Find where the given text appears and provide that cell's center as (X, Y) coordinate. 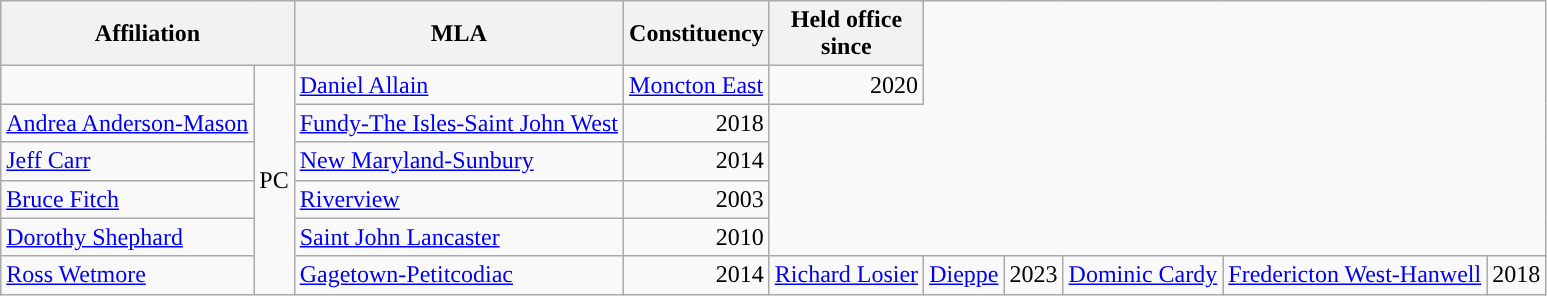
Saint John Lancaster (458, 237)
Ross Wetmore (128, 275)
Dieppe (964, 275)
Moncton East (697, 85)
Daniel Allain (458, 85)
MLA (458, 34)
2003 (697, 199)
Affiliation (148, 34)
Dominic Cardy (1143, 275)
New Maryland-Sunbury (458, 161)
Fundy-The Isles-Saint John West (458, 123)
Fredericton West-Hanwell (1355, 275)
Held officesince (846, 34)
PC (274, 180)
2023 (1034, 275)
2020 (846, 85)
Jeff Carr (128, 161)
Bruce Fitch (128, 199)
2010 (697, 237)
Constituency (697, 34)
Gagetown-Petitcodiac (458, 275)
Andrea Anderson-Mason (128, 123)
Dorothy Shephard (128, 237)
Richard Losier (846, 275)
Riverview (458, 199)
